From the cell containing the given text, extract its center point as [x, y] coordinate. 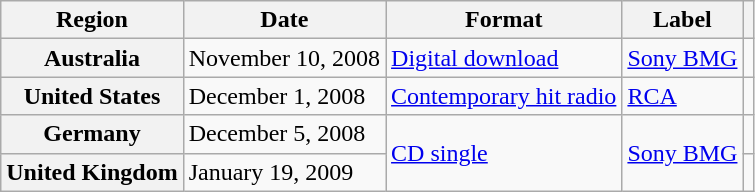
Label [682, 20]
Australia [92, 58]
January 19, 2009 [284, 172]
United States [92, 96]
Germany [92, 134]
Contemporary hit radio [504, 96]
Digital download [504, 58]
Date [284, 20]
United Kingdom [92, 172]
CD single [504, 153]
December 5, 2008 [284, 134]
November 10, 2008 [284, 58]
Region [92, 20]
Format [504, 20]
December 1, 2008 [284, 96]
RCA [682, 96]
